Identify which cell holds the provided text, then report its (X, Y) central coordinate. 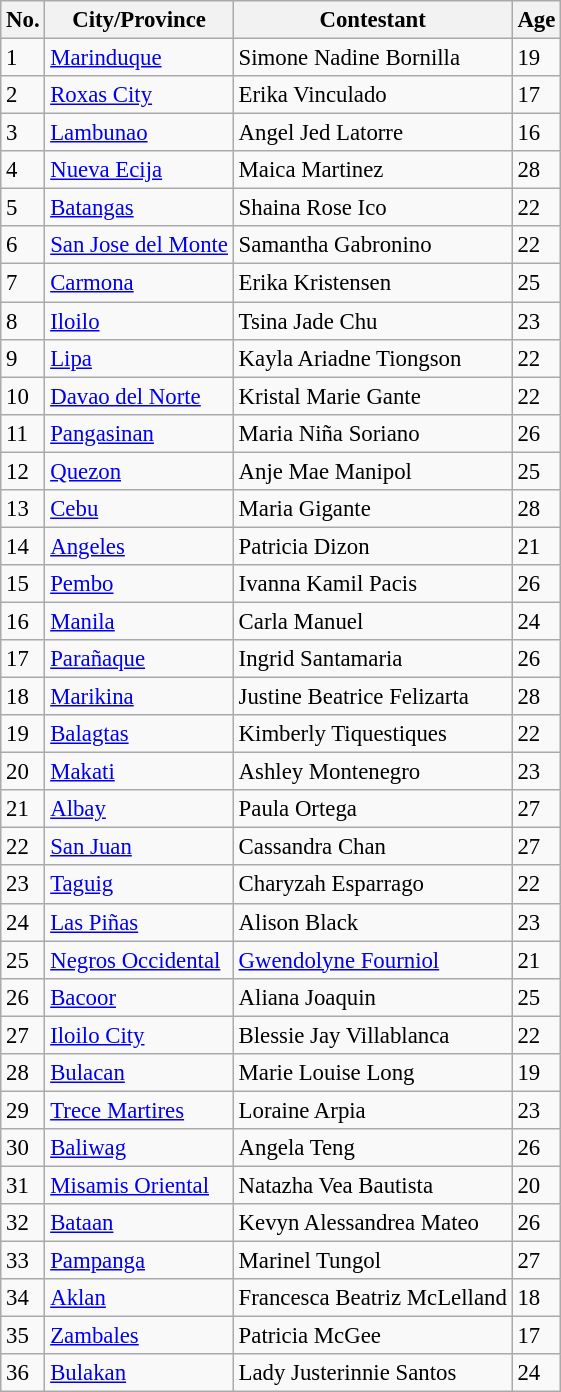
Pangasinan (139, 433)
City/Province (139, 20)
Angeles (139, 546)
Justine Beatrice Felizarta (372, 697)
Trece Martires (139, 1110)
Francesca Beatriz McLelland (372, 1298)
Loraine Arpia (372, 1110)
Makati (139, 772)
Las Piñas (139, 922)
Maria Gigante (372, 509)
13 (23, 509)
Albay (139, 809)
6 (23, 245)
Marinel Tungol (372, 1261)
Iloilo (139, 321)
1 (23, 58)
Samantha Gabronino (372, 245)
Shaina Rose Ico (372, 208)
Quezon (139, 471)
Kristal Marie Gante (372, 396)
San Juan (139, 847)
3 (23, 133)
11 (23, 433)
Erika Kristensen (372, 283)
34 (23, 1298)
Taguig (139, 885)
Kayla Ariadne Tiongson (372, 358)
Cassandra Chan (372, 847)
Charyzah Esparrago (372, 885)
Gwendolyne Fourniol (372, 960)
No. (23, 20)
Erika Vinculado (372, 95)
Balagtas (139, 734)
31 (23, 1185)
9 (23, 358)
Tsina Jade Chu (372, 321)
14 (23, 546)
Marikina (139, 697)
Natazha Vea Bautista (372, 1185)
Paula Ortega (372, 809)
Carla Manuel (372, 621)
Lambunao (139, 133)
Blessie Jay Villablanca (372, 1035)
Age (536, 20)
Aklan (139, 1298)
Aliana Joaquin (372, 997)
29 (23, 1110)
Marinduque (139, 58)
Davao del Norte (139, 396)
7 (23, 283)
Patricia McGee (372, 1336)
Batangas (139, 208)
Bulakan (139, 1373)
Iloilo City (139, 1035)
Pampanga (139, 1261)
4 (23, 170)
Carmona (139, 283)
Lady Justerinnie Santos (372, 1373)
Simone Nadine Bornilla (372, 58)
10 (23, 396)
Marie Louise Long (372, 1073)
15 (23, 584)
Ivanna Kamil Pacis (372, 584)
Cebu (139, 509)
Lipa (139, 358)
Misamis Oriental (139, 1185)
Negros Occidental (139, 960)
Baliwag (139, 1148)
Roxas City (139, 95)
Bulacan (139, 1073)
12 (23, 471)
Maria Niña Soriano (372, 433)
Nueva Ecija (139, 170)
35 (23, 1336)
Contestant (372, 20)
Parañaque (139, 659)
36 (23, 1373)
30 (23, 1148)
Angela Teng (372, 1148)
8 (23, 321)
Ingrid Santamaria (372, 659)
Anje Mae Manipol (372, 471)
Maica Martinez (372, 170)
32 (23, 1223)
2 (23, 95)
Alison Black (372, 922)
Kimberly Tiquestiques (372, 734)
Bataan (139, 1223)
Ashley Montenegro (372, 772)
Pembo (139, 584)
Patricia Dizon (372, 546)
33 (23, 1261)
San Jose del Monte (139, 245)
Manila (139, 621)
Kevyn Alessandrea Mateo (372, 1223)
Zambales (139, 1336)
Angel Jed Latorre (372, 133)
Bacoor (139, 997)
5 (23, 208)
